Pinpoint the cell where the given text exists, returning its [X, Y] midpoint coordinate. 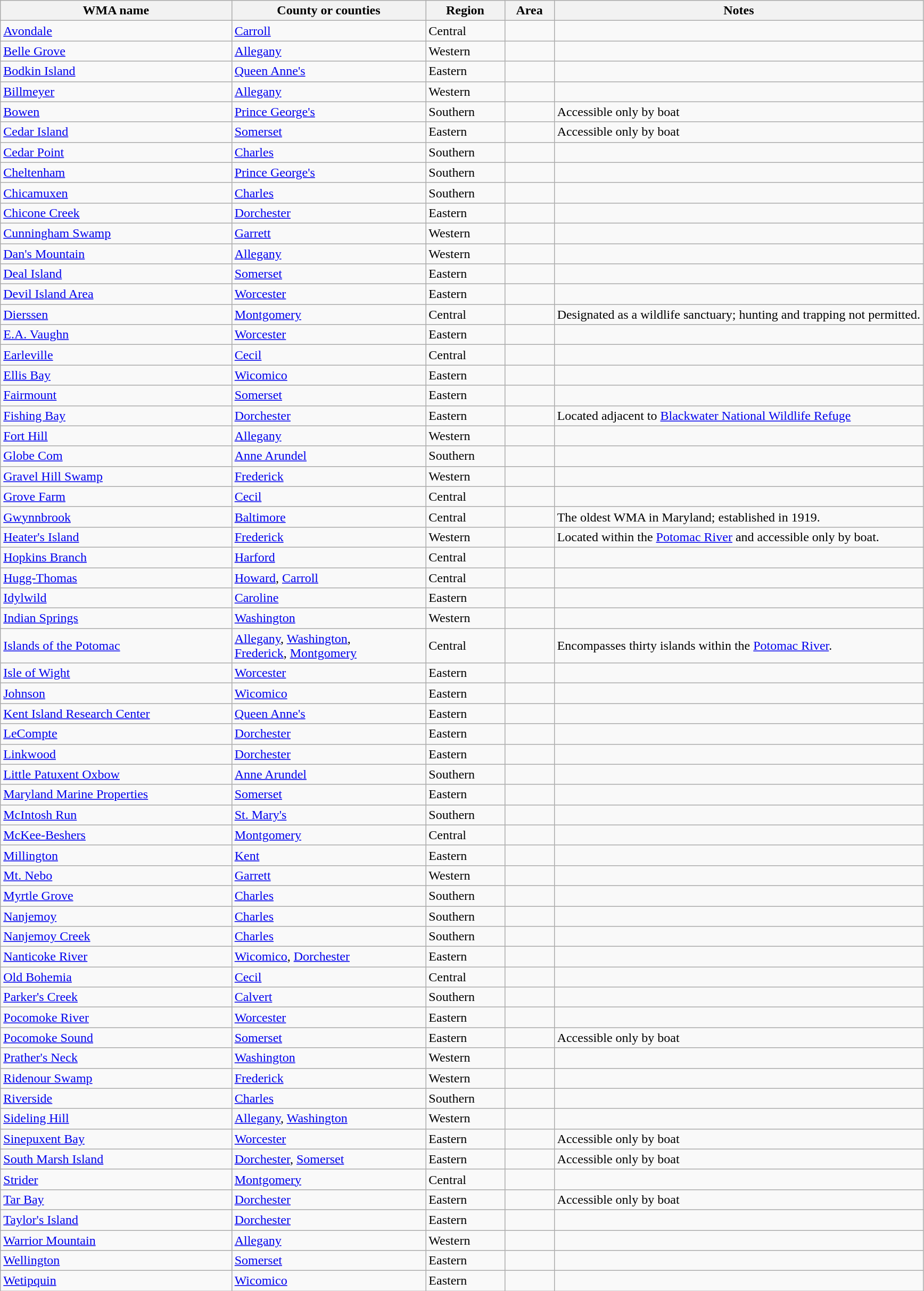
Heater's Island [116, 537]
Baltimore [329, 517]
Bowen [116, 112]
Tar Bay [116, 1199]
Harford [329, 557]
The oldest WMA in Maryland; established in 1919. [739, 517]
Globe Com [116, 456]
Linkwood [116, 754]
Avondale [116, 31]
Allegany, Washington,Frederick, Montgomery [329, 646]
Wicomico, Dorchester [329, 957]
Gwynnbrook [116, 517]
Cedar Island [116, 132]
WMA name [116, 11]
Cheltenham [116, 172]
Old Bohemia [116, 977]
Cedar Point [116, 152]
Pocomoke River [116, 1017]
Dorchester, Somerset [329, 1159]
Fishing Bay [116, 416]
Little Patuxent Oxbow [116, 774]
Encompasses thirty islands within the Potomac River. [739, 646]
Ellis Bay [116, 375]
Warrior Mountain [116, 1240]
Strider [116, 1179]
Fort Hill [116, 436]
Sideling Hill [116, 1119]
Myrtle Grove [116, 896]
Carroll [329, 31]
McKee-Beshers [116, 835]
Indian Springs [116, 618]
Belle Grove [116, 51]
Deal Island [116, 274]
Area [529, 11]
Howard, Carroll [329, 577]
Taylor's Island [116, 1220]
Johnson [116, 693]
Prather's Neck [116, 1058]
Maryland Marine Properties [116, 795]
Parker's Creek [116, 997]
Nanticoke River [116, 957]
Hugg-Thomas [116, 577]
Grove Farm [116, 496]
County or counties [329, 11]
Chicone Creek [116, 213]
Dan's Mountain [116, 254]
Kent [329, 855]
St. Mary's [329, 815]
Designated as a wildlife sanctuary; hunting and trapping not permitted. [739, 315]
Ridenour Swamp [116, 1078]
Cunningham Swamp [116, 233]
Earleville [116, 355]
South Marsh Island [116, 1159]
Nanjemoy Creek [116, 937]
Hopkins Branch [116, 557]
Bodkin Island [116, 71]
Fairmount [116, 395]
Wellington [116, 1261]
Billmeyer [116, 92]
E.A. Vaughn [116, 335]
Kent Island Research Center [116, 714]
Riverside [116, 1098]
LeCompte [116, 734]
Idylwild [116, 598]
Islands of the Potomac [116, 646]
Caroline [329, 598]
Devil Island Area [116, 294]
Located adjacent to Blackwater National Wildlife Refuge [739, 416]
Calvert [329, 997]
Wetipquin [116, 1281]
Nanjemoy [116, 916]
Allegany, Washington [329, 1119]
Dierssen [116, 315]
Pocomoke Sound [116, 1038]
Located within the Potomac River and accessible only by boat. [739, 537]
Isle of Wight [116, 673]
Gravel Hill Swamp [116, 476]
Notes [739, 11]
McIntosh Run [116, 815]
Chicamuxen [116, 193]
Sinepuxent Bay [116, 1139]
Millington [116, 855]
Region [465, 11]
Mt. Nebo [116, 875]
